Capture the cell that displays the provided text and extract its [x, y] central coordinate. 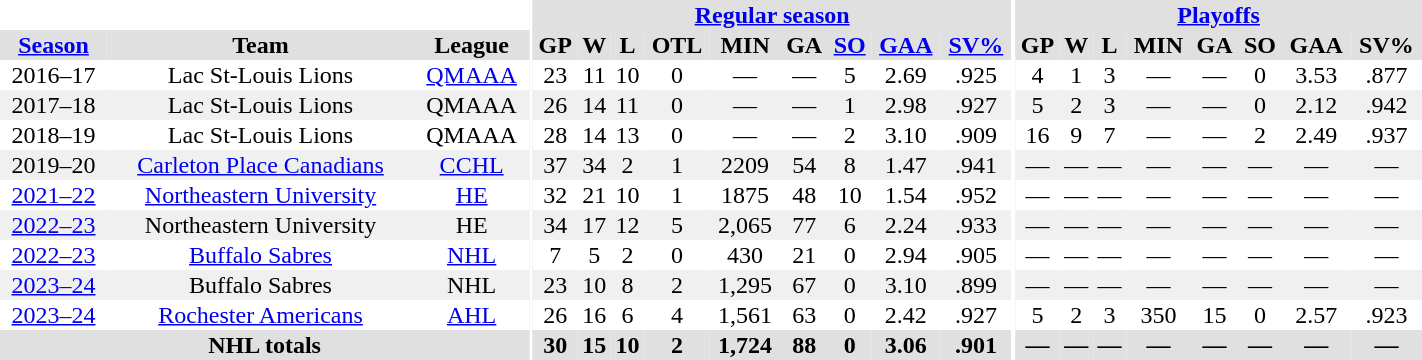
2.98 [906, 105]
2.12 [1316, 105]
1,295 [745, 285]
30 [556, 345]
1,724 [745, 345]
77 [804, 225]
.901 [976, 345]
2019–20 [54, 165]
88 [804, 345]
1.47 [906, 165]
2209 [745, 165]
Carleton Place Canadians [260, 165]
Regular season [772, 15]
2018–19 [54, 135]
1.54 [906, 195]
NHL totals [264, 345]
Rochester Americans [260, 315]
2.49 [1316, 135]
2.94 [906, 255]
.905 [976, 255]
.923 [1386, 315]
12 [628, 225]
.909 [976, 135]
1875 [745, 195]
.952 [976, 195]
3.53 [1316, 75]
CCHL [472, 165]
13 [628, 135]
Team [260, 45]
2.42 [906, 315]
2.24 [906, 225]
.942 [1386, 105]
67 [804, 285]
63 [804, 315]
430 [745, 255]
2.69 [906, 75]
2017–18 [54, 105]
League [472, 45]
350 [1158, 315]
48 [804, 195]
3.06 [906, 345]
.925 [976, 75]
OTL [677, 45]
9 [1076, 135]
Playoffs [1218, 15]
54 [804, 165]
2021–22 [54, 195]
.937 [1386, 135]
1,561 [745, 315]
28 [556, 135]
AHL [472, 315]
2016–17 [54, 75]
Season [54, 45]
.899 [976, 285]
.933 [976, 225]
.877 [1386, 75]
32 [556, 195]
2,065 [745, 225]
17 [594, 225]
.941 [976, 165]
37 [556, 165]
2.57 [1316, 315]
